Extract the [x, y] coordinate from the center of the cell holding the provided text.  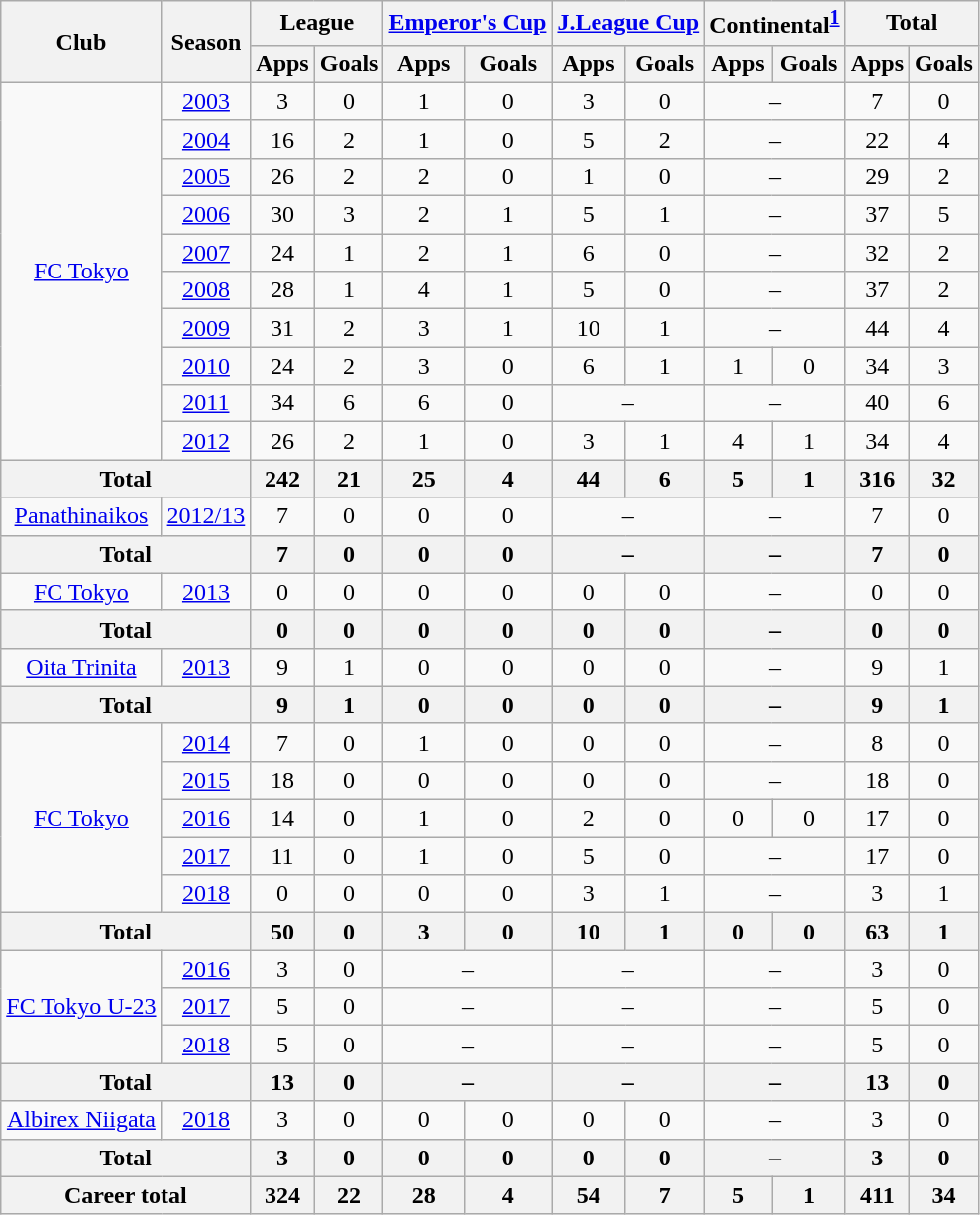
25 [424, 479]
316 [877, 479]
50 [282, 932]
2003 [206, 101]
Albirex Niigata [81, 1120]
242 [282, 479]
2014 [206, 742]
11 [282, 856]
2006 [206, 215]
29 [877, 176]
Career total [126, 1195]
2012/13 [206, 516]
J.League Cup [628, 24]
411 [877, 1195]
40 [877, 403]
Emperor's Cup [468, 24]
League [317, 24]
2004 [206, 139]
Season [206, 42]
2005 [206, 176]
63 [877, 932]
21 [349, 479]
30 [282, 215]
2015 [206, 780]
31 [282, 328]
Oita Trinita [81, 667]
54 [589, 1195]
FC Tokyo U-23 [81, 1007]
14 [282, 819]
Club [81, 42]
2011 [206, 403]
8 [877, 742]
2009 [206, 328]
2007 [206, 253]
Panathinaikos [81, 516]
Continental1 [775, 24]
324 [282, 1195]
16 [282, 139]
2008 [206, 290]
2012 [206, 441]
2010 [206, 366]
